Extract the (x, y) coordinate from the center of the cell holding the provided text.  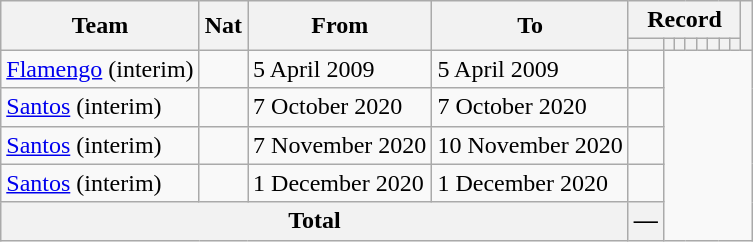
Nat (223, 26)
— (646, 221)
Team (100, 26)
From (340, 26)
Record (684, 20)
To (530, 26)
Total (314, 221)
7 November 2020 (340, 145)
Flamengo (interim) (100, 69)
10 November 2020 (530, 145)
